Extract the [X, Y] coordinate from the center of the cell holding the provided text.  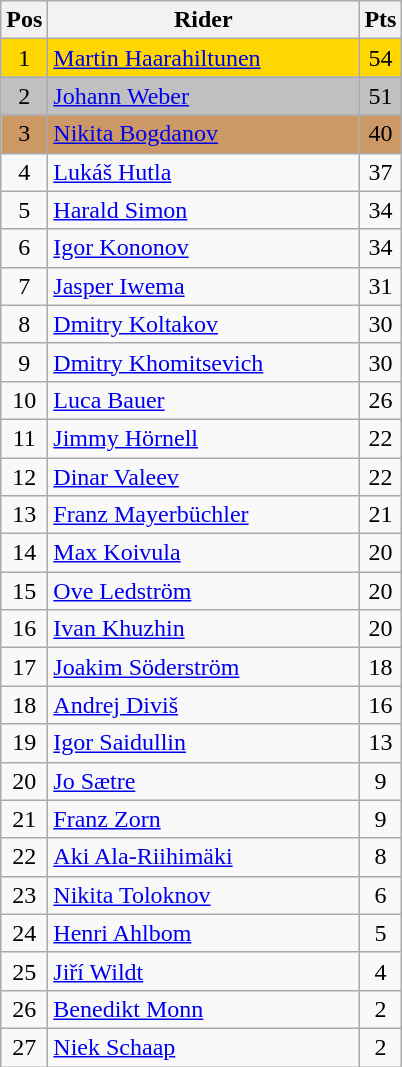
10 [24, 400]
Nikita Toloknov [204, 895]
Franz Zorn [204, 819]
Niek Schaap [204, 1047]
Rider [204, 20]
23 [24, 895]
Martin Haarahiltunen [204, 58]
Max Koivula [204, 553]
54 [380, 58]
37 [380, 172]
Joakim Söderström [204, 667]
Andrej Diviš [204, 705]
Jo Sætre [204, 781]
17 [24, 667]
Johann Weber [204, 96]
Harald Simon [204, 210]
Luca Bauer [204, 400]
Aki Ala-Riihimäki [204, 857]
40 [380, 134]
Igor Saidullin [204, 743]
Ove Ledström [204, 591]
Jasper Iwema [204, 286]
Pos [24, 20]
24 [24, 933]
Jimmy Hörnell [204, 438]
Dmitry Khomitsevich [204, 362]
Pts [380, 20]
27 [24, 1047]
14 [24, 553]
25 [24, 971]
31 [380, 286]
7 [24, 286]
Henri Ahlbom [204, 933]
Jiří Wildt [204, 971]
1 [24, 58]
Dinar Valeev [204, 477]
Lukáš Hutla [204, 172]
19 [24, 743]
51 [380, 96]
12 [24, 477]
Dmitry Koltakov [204, 324]
Benedikt Monn [204, 1009]
Nikita Bogdanov [204, 134]
3 [24, 134]
Igor Kononov [204, 248]
Ivan Khuzhin [204, 629]
15 [24, 591]
11 [24, 438]
Franz Mayerbüchler [204, 515]
